Detect which cell encompasses the target text, then output its (x, y) center coordinate. 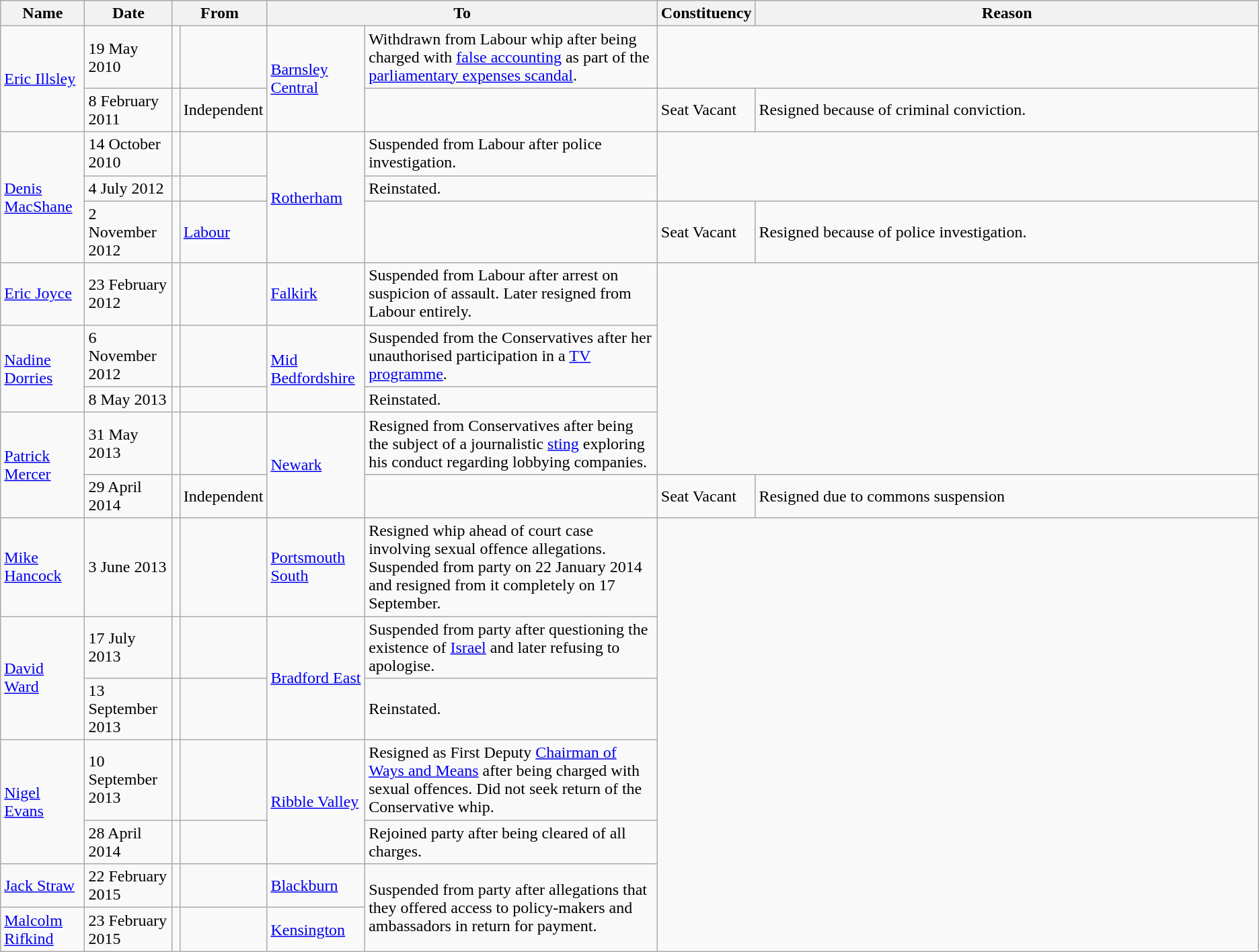
Resigned due to commons suspension (1007, 496)
6 November 2012 (128, 356)
Newark (316, 465)
Reason (1007, 13)
Kensington (316, 929)
Eric Joyce (43, 294)
19 May 2010 (128, 57)
Name (43, 13)
Withdrawn from Labour whip after being charged with false accounting as part of the parliamentary expenses scandal. (511, 57)
Resigned because of criminal conviction. (1007, 110)
Labour (223, 232)
22 February 2015 (128, 886)
17 July 2013 (128, 647)
Ribble Valley (316, 802)
Rotherham (316, 198)
Barnsley Central (316, 79)
From (219, 13)
Denis MacShane (43, 198)
Eric Illsley (43, 79)
Malcolm Rifkind (43, 929)
Date (128, 13)
Bradford East (316, 678)
14 October 2010 (128, 153)
Suspended from Labour after police investigation. (511, 153)
Suspended from party after allegations that they offered access to policy-makers and ambassadors in return for payment. (511, 908)
8 February 2011 (128, 110)
Suspended from party after questioning the existence of Israel and later refusing to apologise. (511, 647)
13 September 2013 (128, 709)
Suspended from Labour after arrest on suspicion of assault. Later resigned from Labour entirely. (511, 294)
Rejoined party after being cleared of all charges. (511, 842)
Nadine Dorries (43, 368)
Resigned from Conservatives after being the subject of a journalistic sting exploring his conduct regarding lobbying companies. (511, 443)
Resigned because of police investigation. (1007, 232)
8 May 2013 (128, 399)
Constituency (706, 13)
3 June 2013 (128, 567)
4 July 2012 (128, 188)
To (462, 13)
23 February 2012 (128, 294)
Resigned as First Deputy Chairman of Ways and Means after being charged with sexual offences. Did not seek return of the Conservative whip. (511, 780)
Suspended from the Conservatives after her unauthorised participation in a TV programme. (511, 356)
Mike Hancock (43, 567)
Falkirk (316, 294)
Nigel Evans (43, 802)
29 April 2014 (128, 496)
23 February 2015 (128, 929)
31 May 2013 (128, 443)
Blackburn (316, 886)
David Ward (43, 678)
Jack Straw (43, 886)
2 November 2012 (128, 232)
28 April 2014 (128, 842)
Patrick Mercer (43, 465)
Portsmouth South (316, 567)
10 September 2013 (128, 780)
Mid Bedfordshire (316, 368)
